Output the [x, y] coordinate of the center of the cell containing the given text.  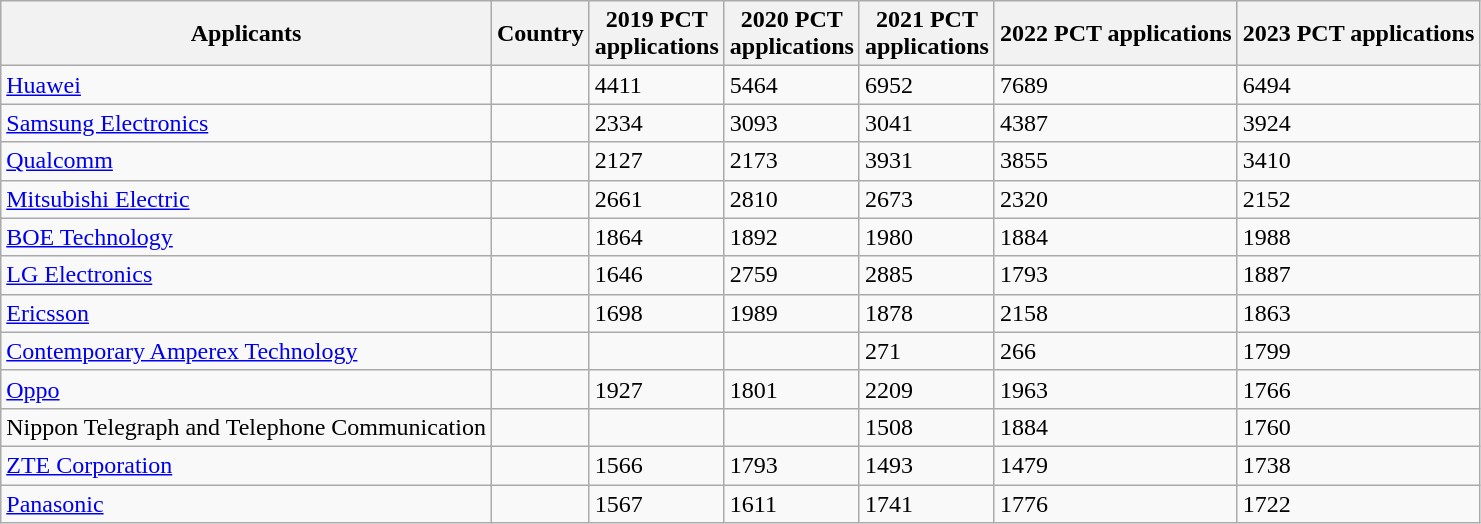
1567 [656, 503]
1479 [1116, 465]
Oppo [246, 389]
2021 PCTapplications [926, 34]
1738 [1358, 465]
1892 [792, 237]
3041 [926, 123]
2320 [1116, 199]
Mitsubishi Electric [246, 199]
6952 [926, 85]
1698 [656, 313]
1989 [792, 313]
1864 [656, 237]
2023 PCT applications [1358, 34]
2020 PCTapplications [792, 34]
3924 [1358, 123]
1963 [1116, 389]
Samsung Electronics [246, 123]
1776 [1116, 503]
5464 [792, 85]
Country [540, 34]
7689 [1116, 85]
BOE Technology [246, 237]
2209 [926, 389]
Ericsson [246, 313]
Qualcomm [246, 161]
Huawei [246, 85]
3410 [1358, 161]
Contemporary Amperex Technology [246, 351]
1927 [656, 389]
2158 [1116, 313]
3093 [792, 123]
1863 [1358, 313]
1887 [1358, 275]
2022 PCT applications [1116, 34]
266 [1116, 351]
Panasonic [246, 503]
1508 [926, 427]
1493 [926, 465]
1741 [926, 503]
2661 [656, 199]
1878 [926, 313]
1766 [1358, 389]
2127 [656, 161]
2759 [792, 275]
4411 [656, 85]
2152 [1358, 199]
Applicants [246, 34]
LG Electronics [246, 275]
3855 [1116, 161]
1611 [792, 503]
2810 [792, 199]
1988 [1358, 237]
1799 [1358, 351]
2334 [656, 123]
1722 [1358, 503]
ZTE Corporation [246, 465]
1566 [656, 465]
Nippon Telegraph and Telephone Communication [246, 427]
4387 [1116, 123]
2885 [926, 275]
1801 [792, 389]
271 [926, 351]
6494 [1358, 85]
2019 PCTapplications [656, 34]
3931 [926, 161]
2673 [926, 199]
1980 [926, 237]
2173 [792, 161]
1646 [656, 275]
1760 [1358, 427]
